Determine the (X, Y) coordinate at the center of the cell enclosing the given text.  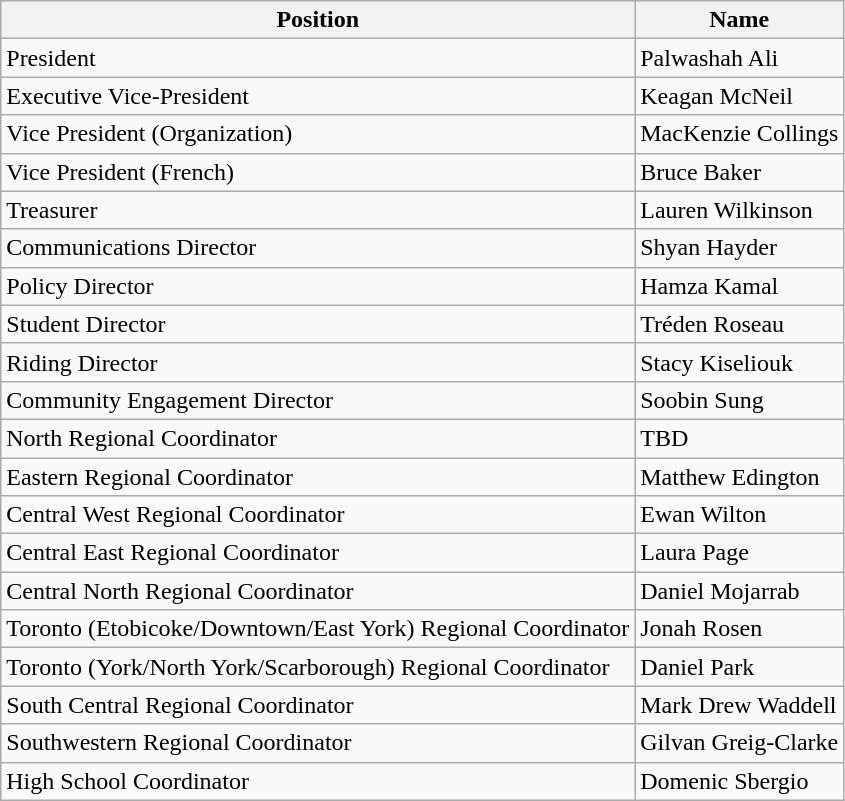
Soobin Sung (740, 400)
Palwashah Ali (740, 58)
Policy Director (318, 286)
Central East Regional Coordinator (318, 553)
Executive Vice-President (318, 96)
Southwestern Regional Coordinator (318, 743)
Position (318, 20)
Toronto (York/North York/Scarborough) Regional Coordinator (318, 667)
Treasurer (318, 210)
South Central Regional Coordinator (318, 705)
Daniel Park (740, 667)
Communications Director (318, 248)
Mark Drew Waddell (740, 705)
Hamza Kamal (740, 286)
President (318, 58)
Eastern Regional Coordinator (318, 477)
Student Director (318, 324)
Jonah Rosen (740, 629)
Shyan Hayder (740, 248)
Riding Director (318, 362)
Bruce Baker (740, 172)
Tréden Roseau (740, 324)
Gilvan Greig-Clarke (740, 743)
Stacy Kiseliouk (740, 362)
MacKenzie Collings (740, 134)
High School Coordinator (318, 781)
Domenic Sbergio (740, 781)
North Regional Coordinator (318, 438)
Daniel Mojarrab (740, 591)
Central North Regional Coordinator (318, 591)
Laura Page (740, 553)
Keagan McNeil (740, 96)
Ewan Wilton (740, 515)
Community Engagement Director (318, 400)
Matthew Edington (740, 477)
TBD (740, 438)
Vice President (Organization) (318, 134)
Lauren Wilkinson (740, 210)
Central West Regional Coordinator (318, 515)
Name (740, 20)
Vice President (French) (318, 172)
Toronto (Etobicoke/Downtown/East York) Regional Coordinator (318, 629)
